Detect which cell encompasses the target text, then output its (x, y) center coordinate. 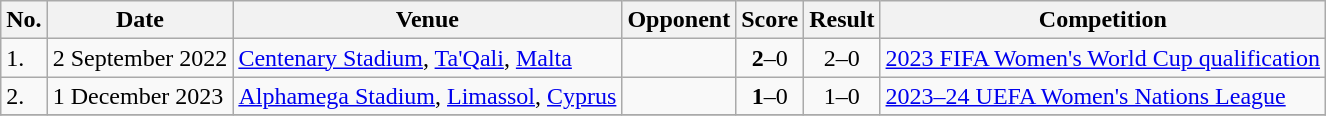
Date (140, 20)
Result (842, 20)
2. (24, 96)
Opponent (679, 20)
Centenary Stadium, Ta'Qali, Malta (428, 58)
2023–24 UEFA Women's Nations League (1103, 96)
Score (770, 20)
Competition (1103, 20)
1 December 2023 (140, 96)
2 September 2022 (140, 58)
No. (24, 20)
1. (24, 58)
2023 FIFA Women's World Cup qualification (1103, 58)
Alphamega Stadium, Limassol, Cyprus (428, 96)
Venue (428, 20)
